Extract the (X, Y) coordinate from the center of the cell holding the provided text.  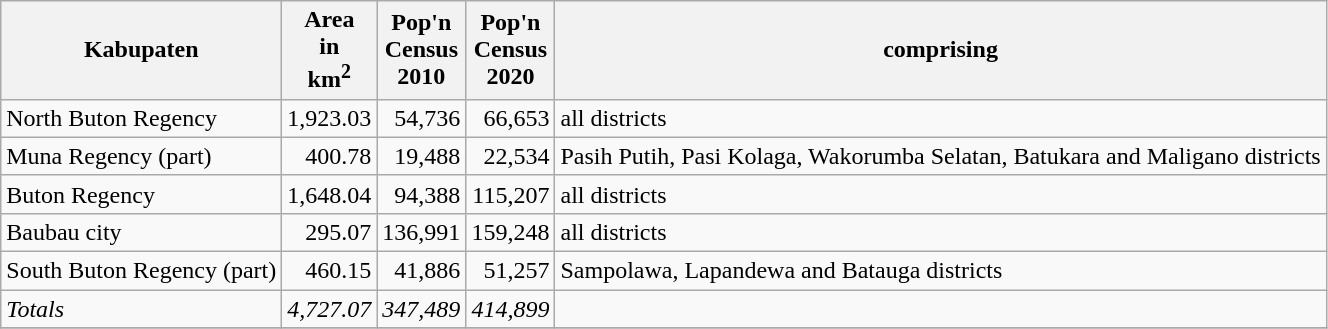
South Buton Regency (part) (142, 271)
19,488 (422, 156)
94,388 (422, 194)
1,648.04 (330, 194)
54,736 (422, 118)
Pasih Putih, Pasi Kolaga, Wakorumba Selatan, Batukara and Maligano districts (940, 156)
159,248 (510, 232)
136,991 (422, 232)
1,923.03 (330, 118)
414,899 (510, 309)
Totals (142, 309)
Muna Regency (part) (142, 156)
Pop'nCensus2020 (510, 50)
22,534 (510, 156)
347,489 (422, 309)
Areain km2 (330, 50)
66,653 (510, 118)
41,886 (422, 271)
115,207 (510, 194)
295.07 (330, 232)
North Buton Regency (142, 118)
Pop'nCensus2010 (422, 50)
4,727.07 (330, 309)
Sampolawa, Lapandewa and Batauga districts (940, 271)
comprising (940, 50)
400.78 (330, 156)
Baubau city (142, 232)
Buton Regency (142, 194)
460.15 (330, 271)
Kabupaten (142, 50)
51,257 (510, 271)
